Search for the cell housing the specified text and yield its (x, y) center coordinate. 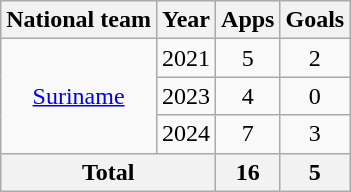
Year (186, 20)
3 (315, 134)
Total (108, 172)
16 (248, 172)
National team (79, 20)
Apps (248, 20)
2023 (186, 96)
Goals (315, 20)
4 (248, 96)
2 (315, 58)
2021 (186, 58)
7 (248, 134)
0 (315, 96)
Suriname (79, 96)
2024 (186, 134)
